Return the [X, Y] coordinate for the center point of the cell that contains the specified text.  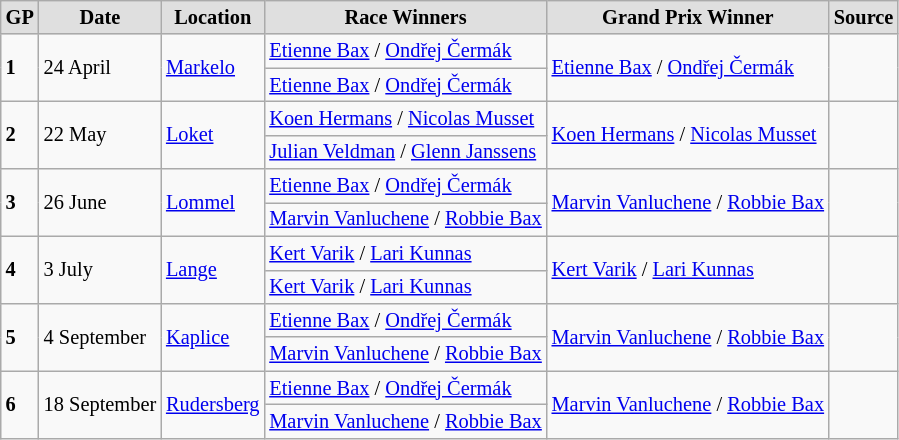
GP [20, 17]
Rudersberg [212, 404]
3 July [100, 270]
3 [20, 202]
Julian Veldman / Glenn Janssens [405, 152]
Date [100, 17]
5 [20, 336]
6 [20, 404]
Source [864, 17]
24 April [100, 68]
Grand Prix Winner [688, 17]
Lange [212, 270]
4 September [100, 336]
1 [20, 68]
Markelo [212, 68]
26 June [100, 202]
Kaplice [212, 336]
22 May [100, 134]
4 [20, 270]
Location [212, 17]
Lommel [212, 202]
2 [20, 134]
Loket [212, 134]
Race Winners [405, 17]
18 September [100, 404]
